Scan for the cell matching the given text and deliver its (X, Y) coordinate at center. 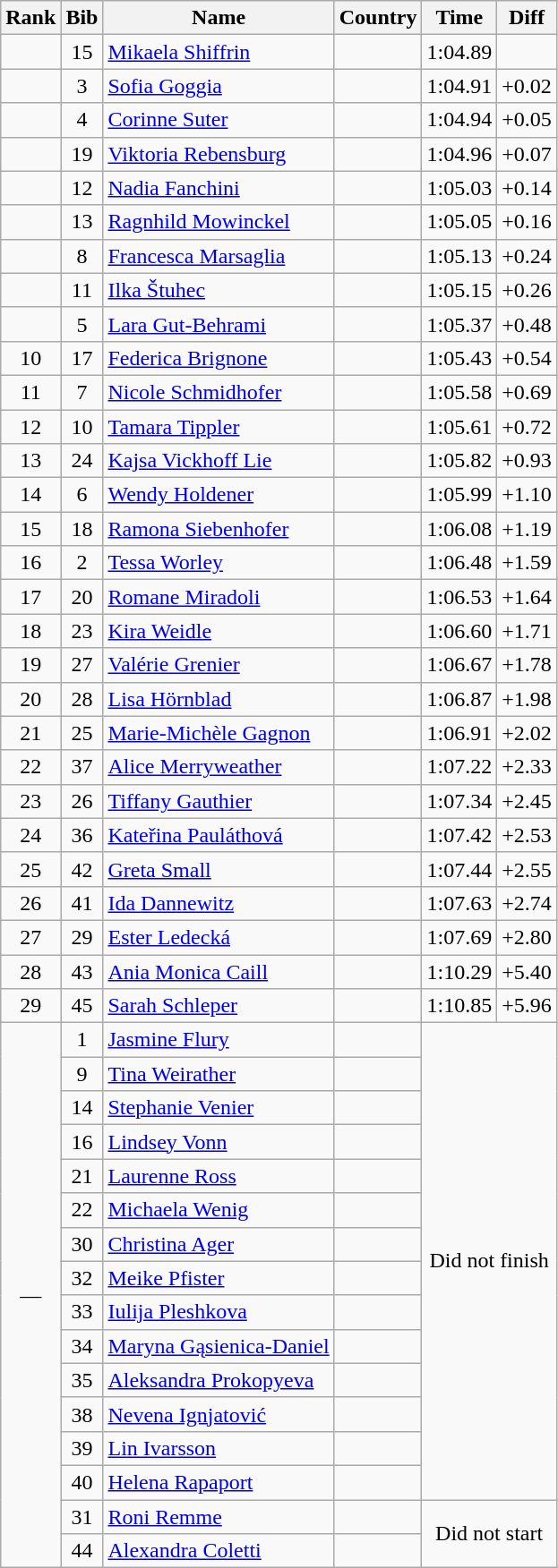
34 (82, 1346)
+0.26 (527, 290)
Rank (30, 18)
Maryna Gąsienica-Daniel (219, 1346)
+0.54 (527, 358)
1:06.60 (459, 631)
1:06.67 (459, 665)
2 (82, 563)
4 (82, 120)
1:05.58 (459, 392)
1 (82, 1040)
Name (219, 18)
Wendy Holdener (219, 495)
+1.98 (527, 699)
+0.72 (527, 427)
+2.55 (527, 869)
1:06.08 (459, 529)
Ania Monica Caill (219, 971)
+0.07 (527, 154)
Ragnhild Mowinckel (219, 222)
Ilka Štuhec (219, 290)
1:07.63 (459, 903)
45 (82, 1006)
Sofia Goggia (219, 86)
Tamara Tippler (219, 427)
1:06.87 (459, 699)
+2.33 (527, 767)
+2.80 (527, 937)
+0.24 (527, 256)
+2.45 (527, 801)
1:10.29 (459, 971)
+1.64 (527, 597)
1:07.22 (459, 767)
Sarah Schleper (219, 1006)
Christina Ager (219, 1244)
5 (82, 324)
42 (82, 869)
Kajsa Vickhoff Lie (219, 461)
Francesca Marsaglia (219, 256)
+1.59 (527, 563)
Ramona Siebenhofer (219, 529)
+0.14 (527, 188)
Kira Weidle (219, 631)
Aleksandra Prokopyeva (219, 1380)
Nadia Fanchini (219, 188)
35 (82, 1380)
1:07.44 (459, 869)
44 (82, 1551)
1:05.05 (459, 222)
Jasmine Flury (219, 1040)
+1.71 (527, 631)
Valérie Grenier (219, 665)
+1.78 (527, 665)
+5.96 (527, 1006)
1:06.48 (459, 563)
Greta Small (219, 869)
+5.40 (527, 971)
Iulija Pleshkova (219, 1312)
1:04.96 (459, 154)
+0.05 (527, 120)
Lin Ivarsson (219, 1448)
41 (82, 903)
— (30, 1296)
9 (82, 1074)
Bib (82, 18)
Nevena Ignjatović (219, 1414)
1:05.03 (459, 188)
Country (378, 18)
1:05.82 (459, 461)
43 (82, 971)
38 (82, 1414)
+0.48 (527, 324)
Viktoria Rebensburg (219, 154)
1:05.61 (459, 427)
+2.74 (527, 903)
1:07.34 (459, 801)
Ester Ledecká (219, 937)
39 (82, 1448)
1:04.94 (459, 120)
Laurenne Ross (219, 1176)
1:10.85 (459, 1006)
1:04.89 (459, 52)
+2.02 (527, 733)
Michaela Wenig (219, 1210)
30 (82, 1244)
+0.93 (527, 461)
1:05.43 (459, 358)
1:05.99 (459, 495)
Roni Remme (219, 1517)
Federica Brignone (219, 358)
Stephanie Venier (219, 1108)
+0.02 (527, 86)
Did not start (489, 1534)
Lara Gut-Behrami (219, 324)
Alice Merryweather (219, 767)
1:07.42 (459, 835)
1:06.53 (459, 597)
Tiffany Gauthier (219, 801)
8 (82, 256)
33 (82, 1312)
Alexandra Coletti (219, 1551)
Mikaela Shiffrin (219, 52)
+2.53 (527, 835)
37 (82, 767)
Corinne Suter (219, 120)
1:06.91 (459, 733)
32 (82, 1278)
7 (82, 392)
Tessa Worley (219, 563)
40 (82, 1482)
+1.10 (527, 495)
1:05.15 (459, 290)
Romane Miradoli (219, 597)
+0.69 (527, 392)
Meike Pfister (219, 1278)
+1.19 (527, 529)
3 (82, 86)
+0.16 (527, 222)
Nicole Schmidhofer (219, 392)
Time (459, 18)
Kateřina Pauláthová (219, 835)
Marie-Michèle Gagnon (219, 733)
Diff (527, 18)
6 (82, 495)
1:07.69 (459, 937)
Ida Dannewitz (219, 903)
Did not finish (489, 1262)
Tina Weirather (219, 1074)
1:05.13 (459, 256)
Lindsey Vonn (219, 1142)
1:05.37 (459, 324)
Lisa Hörnblad (219, 699)
31 (82, 1517)
36 (82, 835)
1:04.91 (459, 86)
Helena Rapaport (219, 1482)
